Pinpoint the cell where the given text exists, returning its [x, y] midpoint coordinate. 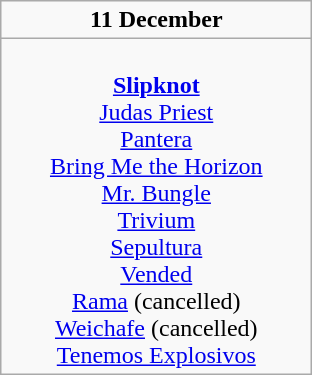
11 December [156, 20]
Slipknot Judas Priest Pantera Bring Me the Horizon Mr. Bungle Trivium Sepultura Vended Rama (cancelled) Weichafe (cancelled) Tenemos Explosivos [156, 206]
